Return the [x, y] coordinate for the center point of the cell that contains the specified text.  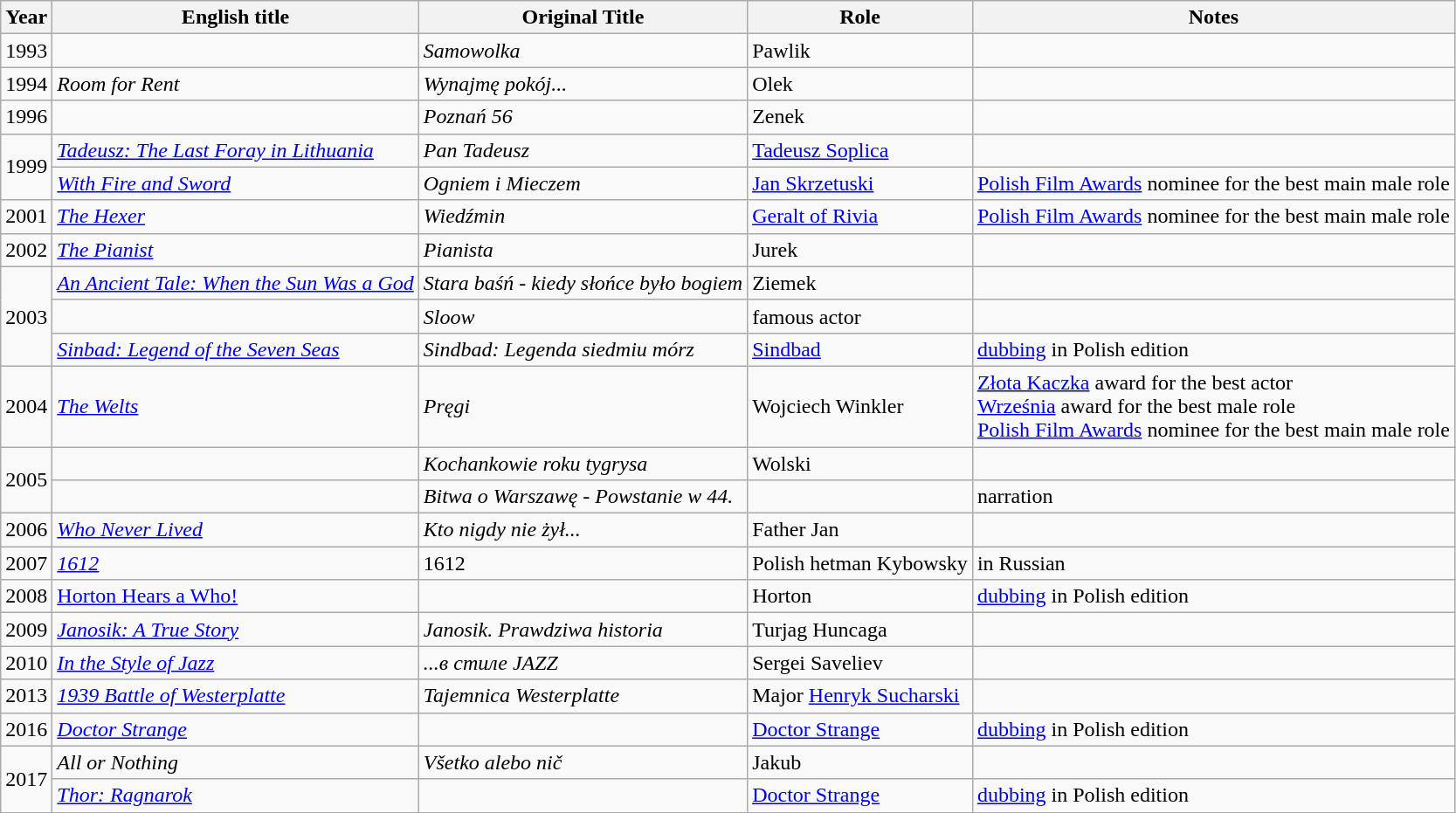
In the Style of Jazz [236, 663]
Geralt of Rivia [860, 217]
Room for Rent [236, 84]
1994 [26, 84]
Horton [860, 596]
famous actor [860, 316]
Jurek [860, 250]
Stara baśń - kiedy słońce było bogiem [583, 283]
The Pianist [236, 250]
All or Nothing [236, 762]
Sloow [583, 316]
2008 [26, 596]
2016 [26, 729]
Všetko alebo nič [583, 762]
The Welts [236, 406]
Horton Hears a Who! [236, 596]
Thor: Ragnarok [236, 796]
1993 [26, 51]
in Russian [1213, 563]
English title [236, 17]
Pianista [583, 250]
Janosik. Prawdziwa historia [583, 630]
Tajemnica Westerplatte [583, 696]
...в стиле JAZZ [583, 663]
Pawlik [860, 51]
Wolski [860, 464]
The Hexer [236, 217]
Tadeusz Soplica [860, 150]
2010 [26, 663]
narration [1213, 497]
Złota Kaczka award for the best actorWrześnia award for the best male rolePolish Film Awards nominee for the best main male role [1213, 406]
2017 [26, 779]
Ogniem i Mieczem [583, 183]
2005 [26, 480]
Tadeusz: The Last Foray in Lithuania [236, 150]
Kochankowie roku tygrysa [583, 464]
Wojciech Winkler [860, 406]
Notes [1213, 17]
Kto nigdy nie żył... [583, 530]
2001 [26, 217]
Major Henryk Sucharski [860, 696]
2013 [26, 696]
2002 [26, 250]
Bitwa o Warszawę - Powstanie w 44. [583, 497]
Ziemek [860, 283]
2003 [26, 316]
Sinbad: Legend of the Seven Seas [236, 349]
Zenek [860, 117]
With Fire and Sword [236, 183]
Original Title [583, 17]
Poznań 56 [583, 117]
2006 [26, 530]
Turjag Huncaga [860, 630]
Father Jan [860, 530]
1999 [26, 167]
Sindbad [860, 349]
Sindbad: Legenda siedmiu mórz [583, 349]
Samowolka [583, 51]
Jan Skrzetuski [860, 183]
Sergei Saveliev [860, 663]
Wynajmę pokój... [583, 84]
Janosik: A True Story [236, 630]
Pan Tadeusz [583, 150]
Year [26, 17]
2004 [26, 406]
Polish hetman Kybowsky [860, 563]
An Ancient Tale: When the Sun Was a God [236, 283]
Olek [860, 84]
1996 [26, 117]
2009 [26, 630]
Wiedźmin [583, 217]
Pręgi [583, 406]
1939 Battle of Westerplatte [236, 696]
2007 [26, 563]
Who Never Lived [236, 530]
Role [860, 17]
Jakub [860, 762]
